Output the [x, y] coordinate of the center of the cell containing the given text.  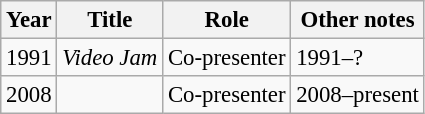
1991 [29, 58]
2008–present [358, 95]
2008 [29, 95]
Video Jam [110, 58]
1991–? [358, 58]
Title [110, 20]
Other notes [358, 20]
Role [227, 20]
Year [29, 20]
